Output the [x, y] coordinate of the center of the cell containing the given text.  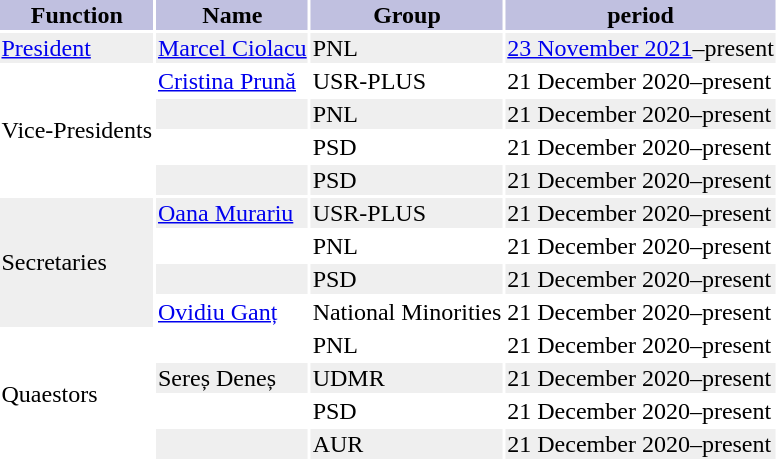
Name [233, 15]
Group [407, 15]
Marcel Ciolacu [233, 48]
National Minorities [407, 312]
UDMR [407, 378]
Vice-Presidents [77, 130]
Sereș Deneș [233, 378]
23 November 2021–present [641, 48]
AUR [407, 444]
period [641, 15]
Quaestors [77, 394]
President [77, 48]
Secretaries [77, 262]
Cristina Prună [233, 81]
Ovidiu Ganț [233, 312]
Oana Murariu [233, 213]
Function [77, 15]
